Return [x, y] of the center of cell containing provided text 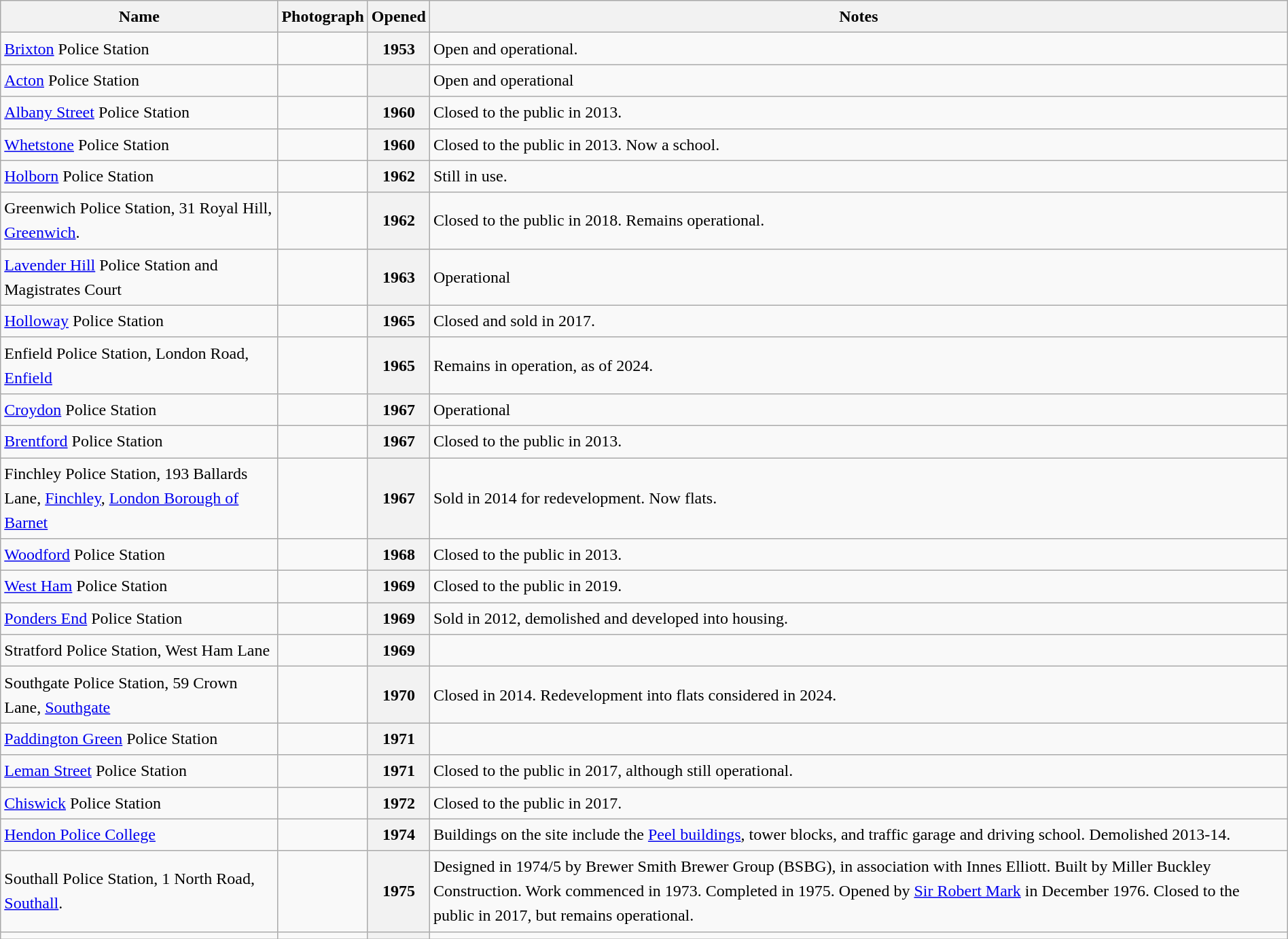
1974 [398, 834]
Paddington Green Police Station [139, 739]
Albany Street Police Station [139, 113]
Southgate Police Station, 59 Crown Lane, Southgate [139, 694]
Remains in operation, as of 2024. [859, 366]
Closed in 2014. Redevelopment into flats considered in 2024. [859, 694]
Croydon Police Station [139, 409]
Opened [398, 16]
Finchley Police Station, 193 Ballards Lane, Finchley, London Borough of Barnet [139, 499]
Leman Street Police Station [139, 770]
Brixton Police Station [139, 49]
Enfield Police Station, London Road, Enfield [139, 366]
Whetstone Police Station [139, 144]
1972 [398, 803]
Open and operational [859, 80]
Southall Police Station, 1 North Road, Southall. [139, 891]
West Ham Police Station [139, 587]
Sold in 2014 for redevelopment. Now flats. [859, 499]
Closed and sold in 2017. [859, 321]
Stratford Police Station, West Ham Lane [139, 651]
1953 [398, 49]
Name [139, 16]
Brentford Police Station [139, 442]
Greenwich Police Station, 31 Royal Hill, Greenwich. [139, 220]
1975 [398, 891]
Sold in 2012, demolished and developed into housing. [859, 618]
Open and operational. [859, 49]
1963 [398, 277]
Closed to the public in 2018. Remains operational. [859, 220]
Closed to the public in 2017, although still operational. [859, 770]
Closed to the public in 2013. Now a school. [859, 144]
Still in use. [859, 177]
Holborn Police Station [139, 177]
Woodford Police Station [139, 554]
1970 [398, 694]
Ponders End Police Station [139, 618]
Closed to the public in 2017. [859, 803]
Closed to the public in 2019. [859, 587]
Notes [859, 16]
1968 [398, 554]
Chiswick Police Station [139, 803]
Holloway Police Station [139, 321]
Lavender Hill Police Station and Magistrates Court [139, 277]
Buildings on the site include the Peel buildings, tower blocks, and traffic garage and driving school. Demolished 2013-14. [859, 834]
Acton Police Station [139, 80]
Hendon Police College [139, 834]
Photograph [323, 16]
